Search for the cell housing the specified text and yield its [x, y] center coordinate. 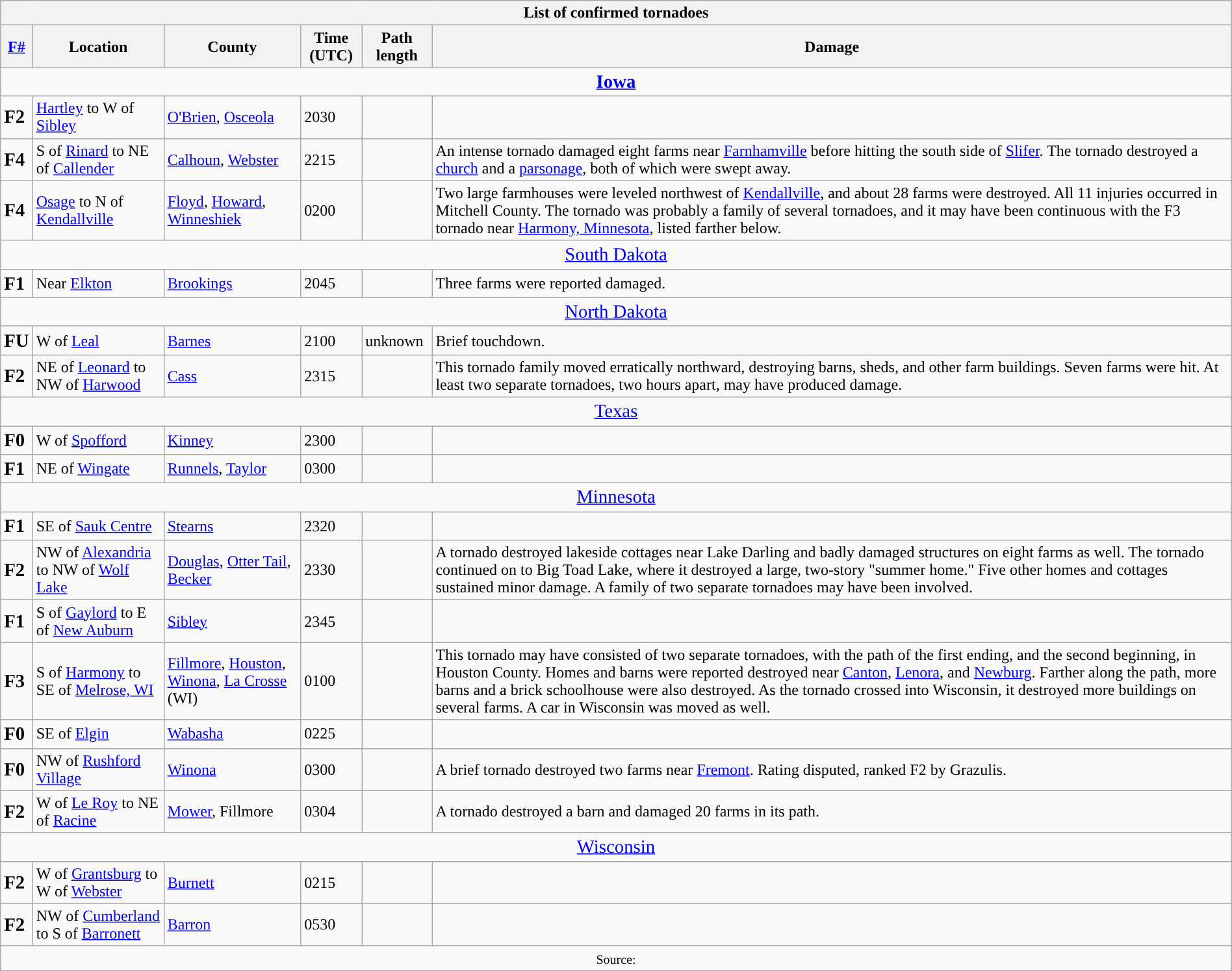
SE of Elgin [98, 734]
SE of Sauk Centre [98, 526]
W of Leal [98, 340]
W of Le Roy to NE of Racine [98, 812]
F# [17, 47]
Path length [397, 47]
Runnels, Taylor [232, 469]
Cass [232, 375]
unknown [397, 340]
0304 [331, 812]
Hartley to W of Sibley [98, 117]
0200 [331, 210]
NE of Leonard to NW of Harwood [98, 375]
0530 [331, 925]
Barron [232, 925]
Wisconsin [616, 847]
FU [17, 340]
0100 [331, 681]
0225 [331, 734]
0215 [331, 882]
NE of Wingate [98, 469]
Barnes [232, 340]
2315 [331, 375]
Wabasha [232, 734]
NW of Cumberland to S of Barronett [98, 925]
Mower, Fillmore [232, 812]
A tornado destroyed a barn and damaged 20 farms in its path. [832, 812]
NW of Alexandria to NW of Wolf Lake [98, 570]
South Dakota [616, 255]
Winona [232, 769]
Source: [616, 958]
O'Brien, Osceola [232, 117]
A brief tornado destroyed two farms near Fremont. Rating disputed, ranked F2 by Grazulis. [832, 769]
W of Grantsburg to W of Webster [98, 882]
Near Elkton [98, 283]
2330 [331, 570]
2045 [331, 283]
North Dakota [616, 312]
2215 [331, 160]
Stearns [232, 526]
Three farms were reported damaged. [832, 283]
Location [98, 47]
2100 [331, 340]
2030 [331, 117]
List of confirmed tornadoes [616, 13]
F3 [17, 681]
S of Harmony to SE of Melrose, WI [98, 681]
County [232, 47]
Iowa [616, 82]
Damage [832, 47]
NW of Rushford Village [98, 769]
2345 [331, 621]
Brief touchdown. [832, 340]
S of Gaylord to E of New Auburn [98, 621]
Burnett [232, 882]
2320 [331, 526]
Floyd, Howard, Winneshiek [232, 210]
W of Spofford [98, 440]
Texas [616, 411]
Osage to N of Kendallville [98, 210]
Sibley [232, 621]
2300 [331, 440]
Calhoun, Webster [232, 160]
Douglas, Otter Tail, Becker [232, 570]
Brookings [232, 283]
S of Rinard to NE of Callender [98, 160]
Fillmore, Houston, Winona, La Crosse (WI) [232, 681]
Kinney [232, 440]
Minnesota [616, 498]
Time (UTC) [331, 47]
